From the cell containing the given text, extract its center point as (x, y) coordinate. 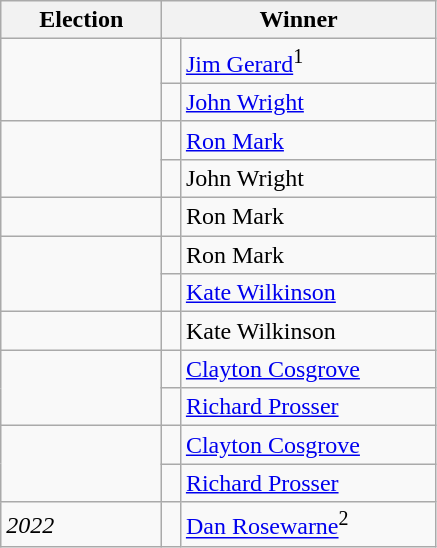
Winner (299, 20)
Dan Rosewarne2 (308, 524)
2022 (82, 524)
Jim Gerard1 (308, 62)
Election (82, 20)
